Search for the cell housing the specified text and yield its [x, y] center coordinate. 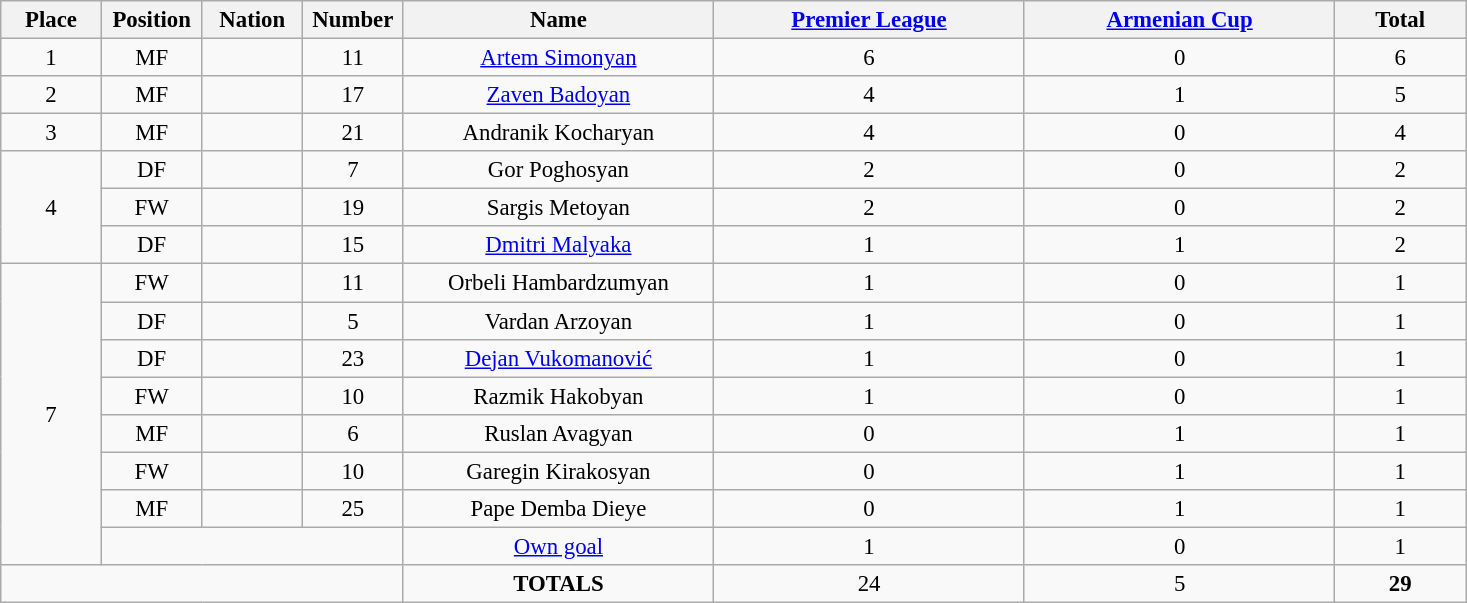
29 [1400, 584]
Armenian Cup [1180, 20]
Artem Simonyan [558, 58]
15 [354, 245]
Pape Demba Dieye [558, 509]
25 [354, 509]
Orbeli Hambardzumyan [558, 283]
Sargis Metoyan [558, 208]
Own goal [558, 546]
Total [1400, 20]
Place [52, 20]
Andranik Kocharyan [558, 133]
TOTALS [558, 584]
17 [354, 95]
23 [354, 358]
21 [354, 133]
Dmitri Malyaka [558, 245]
Number [354, 20]
Garegin Kirakosyan [558, 471]
Vardan Arzoyan [558, 321]
24 [870, 584]
Dejan Vukomanović [558, 358]
Zaven Badoyan [558, 95]
19 [354, 208]
Razmik Hakobyan [558, 396]
Ruslan Avagyan [558, 433]
Nation [252, 20]
Gor Poghosyan [558, 170]
Premier League [870, 20]
3 [52, 133]
Position [152, 20]
Name [558, 20]
